Identify which cell holds the provided text, then report its [X, Y] central coordinate. 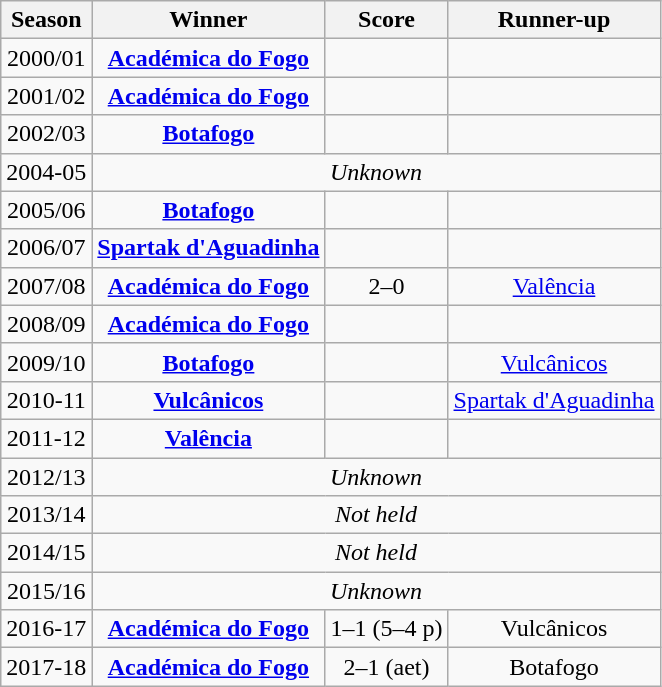
2004-05 [46, 172]
2007/08 [46, 286]
1–1 (5–4 p) [386, 629]
2013/14 [46, 515]
2011-12 [46, 438]
2009/10 [46, 362]
2–1 (aet) [386, 667]
2017-18 [46, 667]
2006/07 [46, 248]
2002/03 [46, 134]
Season [46, 20]
Runner-up [554, 20]
2010-11 [46, 400]
2005/06 [46, 210]
Score [386, 20]
Winner [208, 20]
2008/09 [46, 324]
2015/16 [46, 591]
2016-17 [46, 629]
2000/01 [46, 58]
2–0 [386, 286]
2012/13 [46, 477]
2001/02 [46, 96]
2014/15 [46, 553]
